Capture the cell that displays the provided text and extract its (X, Y) central coordinate. 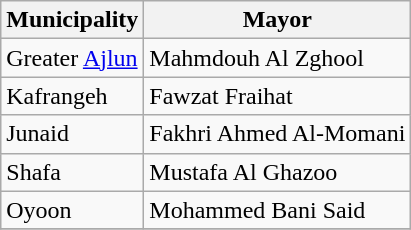
Junaid (72, 134)
Fakhri Ahmed Al-Momani (278, 134)
Greater Ajlun (72, 58)
Mahmdouh Al Zghool (278, 58)
Mayor (278, 20)
Oyoon (72, 210)
Mustafa Al Ghazoo (278, 172)
Shafa (72, 172)
Municipality (72, 20)
Mohammed Bani Said (278, 210)
Kafrangeh (72, 96)
Fawzat Fraihat (278, 96)
